Return (X, Y) of the center of cell containing provided text 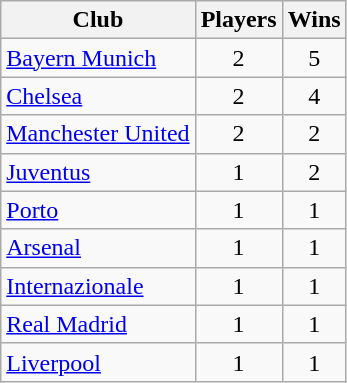
Porto (98, 210)
Players (238, 20)
Juventus (98, 172)
Club (98, 20)
Liverpool (98, 362)
5 (314, 58)
Wins (314, 20)
Chelsea (98, 96)
Real Madrid (98, 324)
4 (314, 96)
Manchester United (98, 134)
Arsenal (98, 248)
Bayern Munich (98, 58)
Internazionale (98, 286)
